Detect which cell encompasses the target text, then output its [X, Y] center coordinate. 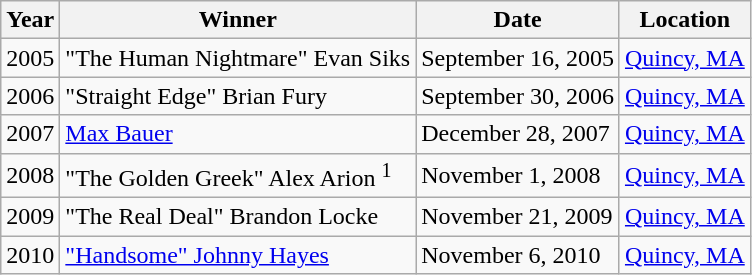
September 30, 2006 [518, 96]
"The Real Deal" Brandon Locke [238, 217]
2010 [30, 255]
2006 [30, 96]
November 21, 2009 [518, 217]
November 1, 2008 [518, 176]
Date [518, 20]
September 16, 2005 [518, 58]
Year [30, 20]
Winner [238, 20]
"Handsome" Johnny Hayes [238, 255]
Location [684, 20]
December 28, 2007 [518, 134]
2009 [30, 217]
November 6, 2010 [518, 255]
2005 [30, 58]
2007 [30, 134]
"The Human Nightmare" Evan Siks [238, 58]
"The Golden Greek" Alex Arion 1 [238, 176]
"Straight Edge" Brian Fury [238, 96]
2008 [30, 176]
Max Bauer [238, 134]
